Output the [x, y] coordinate of the center of the cell containing the given text.  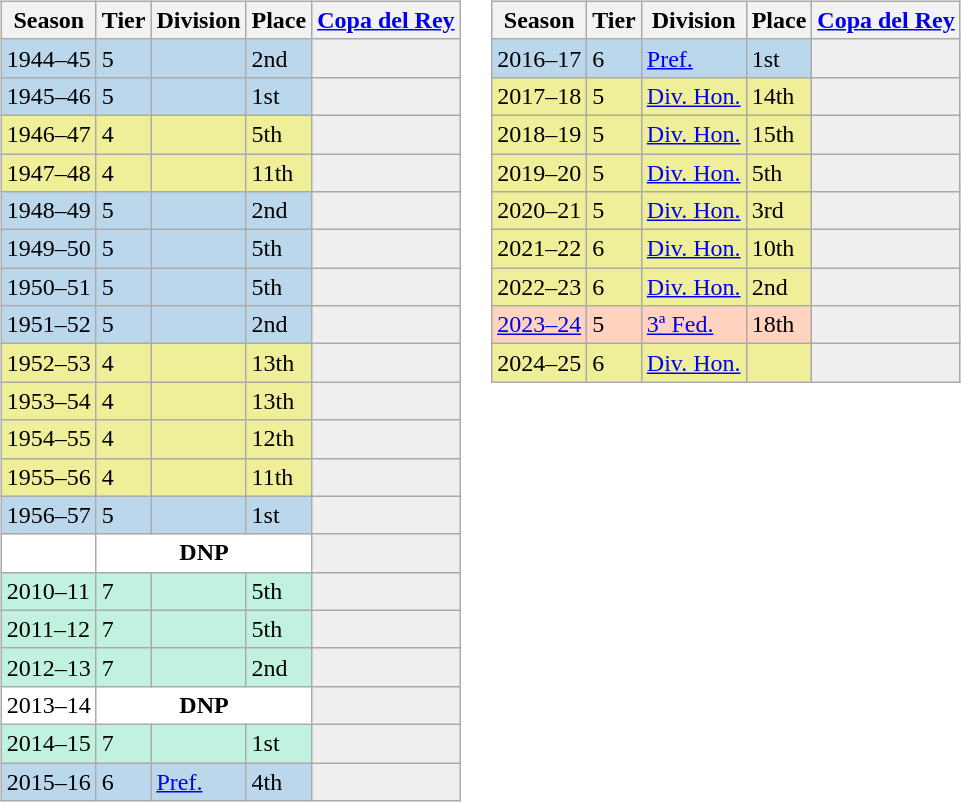
10th [779, 249]
3rd [779, 211]
1955–56 [48, 477]
1945–46 [48, 96]
2023–24 [540, 325]
1944–45 [48, 58]
2012–13 [48, 667]
3ª Fed. [694, 325]
2024–25 [540, 363]
2022–23 [540, 287]
12th [279, 439]
2015–16 [48, 781]
2021–22 [540, 249]
1947–48 [48, 173]
2017–18 [540, 96]
1953–54 [48, 401]
15th [779, 134]
4th [279, 781]
1948–49 [48, 211]
2014–15 [48, 743]
1949–50 [48, 249]
2013–14 [48, 705]
2018–19 [540, 134]
1950–51 [48, 287]
2016–17 [540, 58]
1954–55 [48, 439]
2020–21 [540, 211]
14th [779, 96]
18th [779, 325]
1956–57 [48, 515]
1946–47 [48, 134]
2010–11 [48, 591]
2011–12 [48, 629]
1951–52 [48, 325]
1952–53 [48, 363]
2019–20 [540, 173]
